Identify which cell holds the provided text, then report its [X, Y] central coordinate. 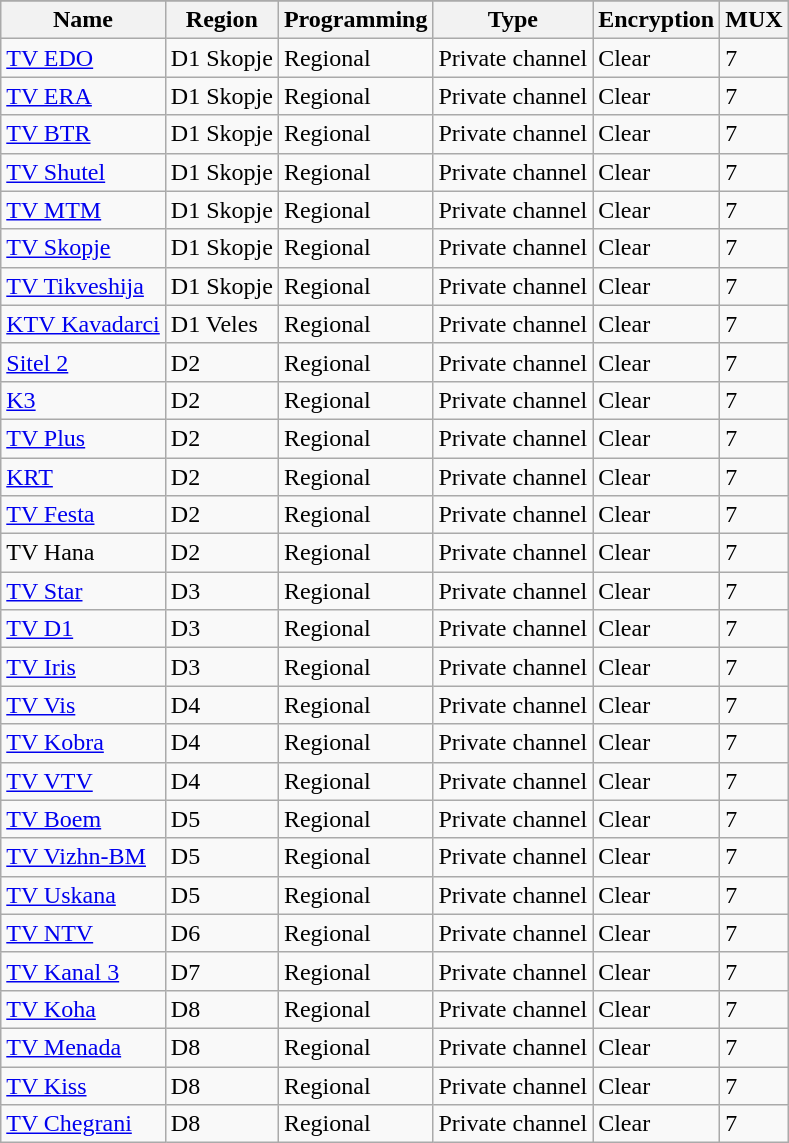
KTV Kavadarci [84, 324]
Type [513, 20]
TV Vis [84, 705]
TV NTV [84, 933]
Sitel 2 [84, 362]
TV Shutel [84, 172]
TV Kiss [84, 1085]
TV VTV [84, 781]
TV D1 [84, 629]
TV Festa [84, 515]
KRT [84, 477]
TV Tikveshija [84, 286]
TV ERA [84, 96]
TV Vizhn-BM [84, 857]
Region [222, 20]
TV BTR [84, 134]
TV Skopje [84, 248]
TV Chegrani [84, 1124]
TV Iris [84, 667]
Name [84, 20]
D7 [222, 971]
TV Plus [84, 438]
D6 [222, 933]
TV Kanal 3 [84, 971]
TV Koha [84, 1009]
TV Kobra [84, 743]
TV Hana [84, 553]
Programming [356, 20]
TV Boem [84, 819]
K3 [84, 400]
TV EDO [84, 58]
MUX [754, 20]
Encryption [656, 20]
TV Menada [84, 1047]
TV Star [84, 591]
D1 Veles [222, 324]
TV Uskana [84, 895]
TV MTM [84, 210]
